Locate the cell with the specified text and output its (x, y) center coordinate. 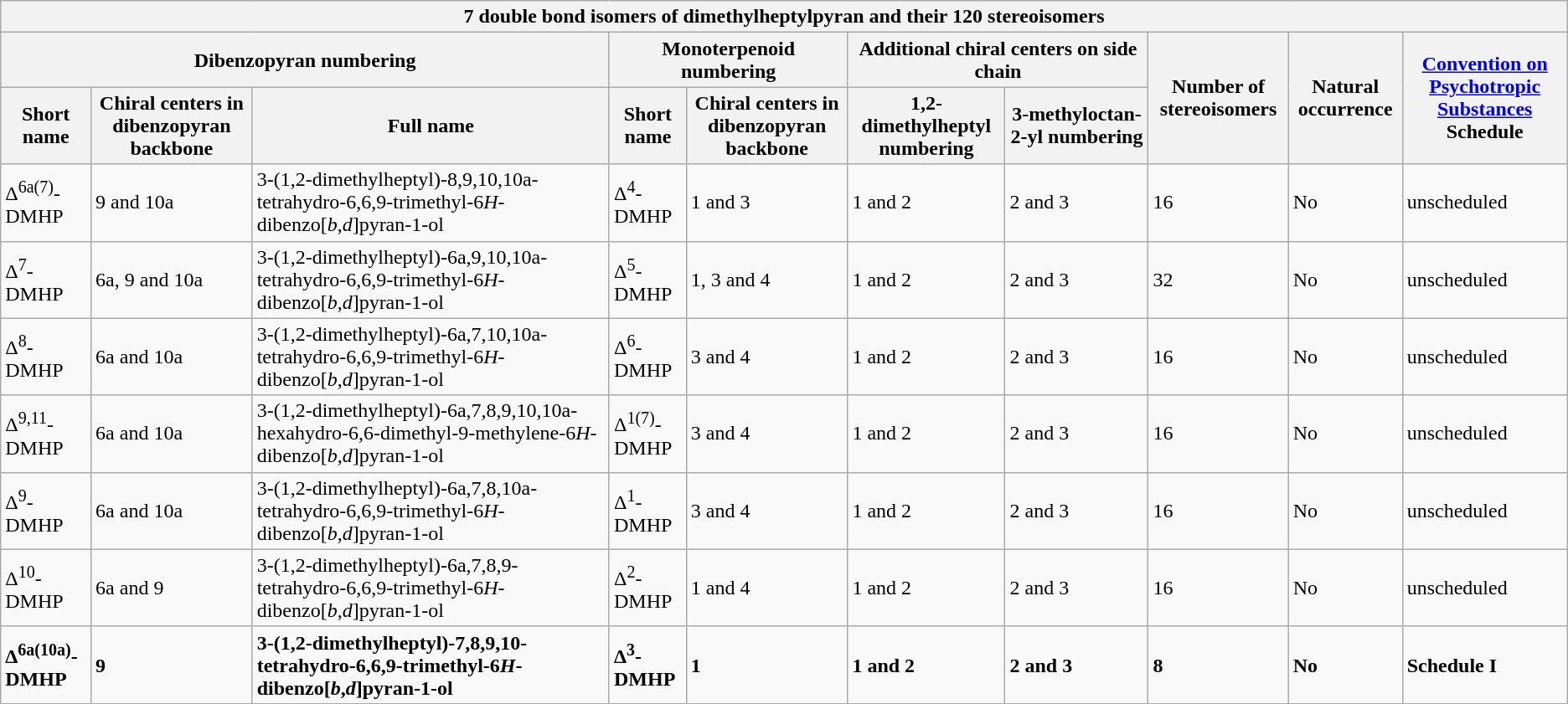
3-(1,2-dimethylheptyl)-8,9,10,10a-tetrahydro-6,6,9-trimethyl-6H-dibenzo[b,d]pyran-1-ol (431, 203)
Δ8-DMHP (46, 357)
Full name (431, 126)
Convention on Psychotropic Substances Schedule (1484, 99)
Δ6-DMHP (647, 357)
Δ6a(7)-DMHP (46, 203)
Δ4-DMHP (647, 203)
Additional chiral centers on side chain (998, 60)
Δ1-DMHP (647, 511)
Δ7-DMHP (46, 280)
6a and 9 (173, 588)
Δ5-DMHP (647, 280)
Δ1(7)-DMHP (647, 434)
1, 3 and 4 (767, 280)
Schedule I (1484, 665)
6a, 9 and 10a (173, 280)
1,2-dimethylheptyl numbering (926, 126)
32 (1218, 280)
Monoterpenoid numbering (728, 60)
Δ9-DMHP (46, 511)
7 double bond isomers of dimethylheptylpyran and their 120 stereoisomers (784, 17)
Δ10-DMHP (46, 588)
Δ3-DMHP (647, 665)
8 (1218, 665)
3-(1,2-dimethylheptyl)-6a,7,8,9-tetrahydro-6,6,9-trimethyl-6H-dibenzo[b,d]pyran-1-ol (431, 588)
3-(1,2-dimethylheptyl)-6a,7,8,10a-tetrahydro-6,6,9-trimethyl-6H-dibenzo[b,d]pyran-1-ol (431, 511)
Number of stereoisomers (1218, 99)
3-(1,2-dimethylheptyl)-6a,7,8,9,10,10a-hexahydro-6,6-dimethyl-9-methylene-6H-dibenzo[b,d]pyran-1-ol (431, 434)
Δ2-DMHP (647, 588)
Dibenzopyran numbering (305, 60)
Δ9,11-DMHP (46, 434)
3-(1,2-dimethylheptyl)-6a,9,10,10a-tetrahydro-6,6,9-trimethyl-6H-dibenzo[b,d]pyran-1-ol (431, 280)
9 and 10a (173, 203)
1 (767, 665)
3-methyloctan-2-yl numbering (1077, 126)
9 (173, 665)
1 and 4 (767, 588)
1 and 3 (767, 203)
Natural occurrence (1345, 99)
Δ6a(10a)-DMHP (46, 665)
3-(1,2-dimethylheptyl)-6a,7,10,10a-tetrahydro-6,6,9-trimethyl-6H-dibenzo[b,d]pyran-1-ol (431, 357)
3-(1,2-dimethylheptyl)-7,8,9,10-tetrahydro-6,6,9-trimethyl-6H-dibenzo[b,d]pyran-1-ol (431, 665)
